Return [X, Y] of the center of cell containing provided text 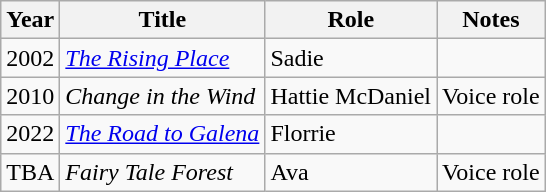
2022 [30, 134]
Sadie [351, 58]
Title [162, 20]
Role [351, 20]
The Road to Galena [162, 134]
Hattie McDaniel [351, 96]
Notes [492, 20]
Ava [351, 172]
The Rising Place [162, 58]
TBA [30, 172]
Change in the Wind [162, 96]
Florrie [351, 134]
Year [30, 20]
2010 [30, 96]
2002 [30, 58]
Fairy Tale Forest [162, 172]
